Detect which cell encompasses the target text, then output its (X, Y) center coordinate. 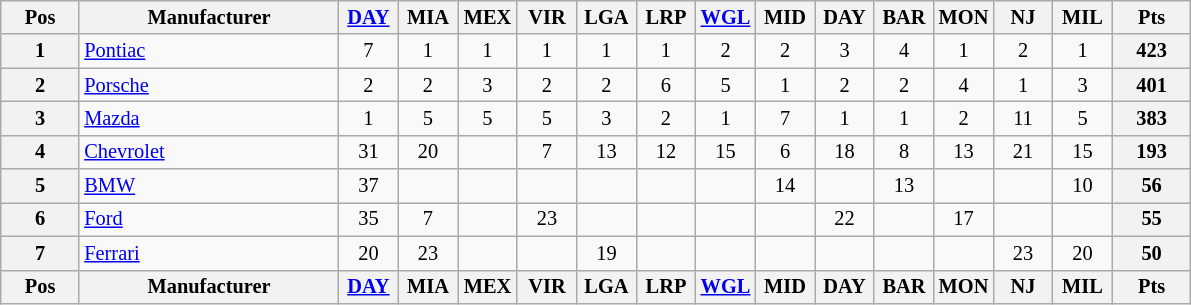
18 (845, 152)
21 (1023, 152)
8 (904, 152)
50 (1152, 253)
31 (369, 152)
14 (785, 186)
55 (1152, 219)
423 (1152, 51)
11 (1023, 118)
Pontiac (208, 51)
Porsche (208, 85)
401 (1152, 85)
37 (369, 186)
383 (1152, 118)
56 (1152, 186)
22 (845, 219)
Chevrolet (208, 152)
Ford (208, 219)
Ferrari (208, 253)
BMW (208, 186)
10 (1083, 186)
Mazda (208, 118)
17 (964, 219)
193 (1152, 152)
35 (369, 219)
19 (607, 253)
12 (666, 152)
